Capture the cell that displays the provided text and extract its [X, Y] central coordinate. 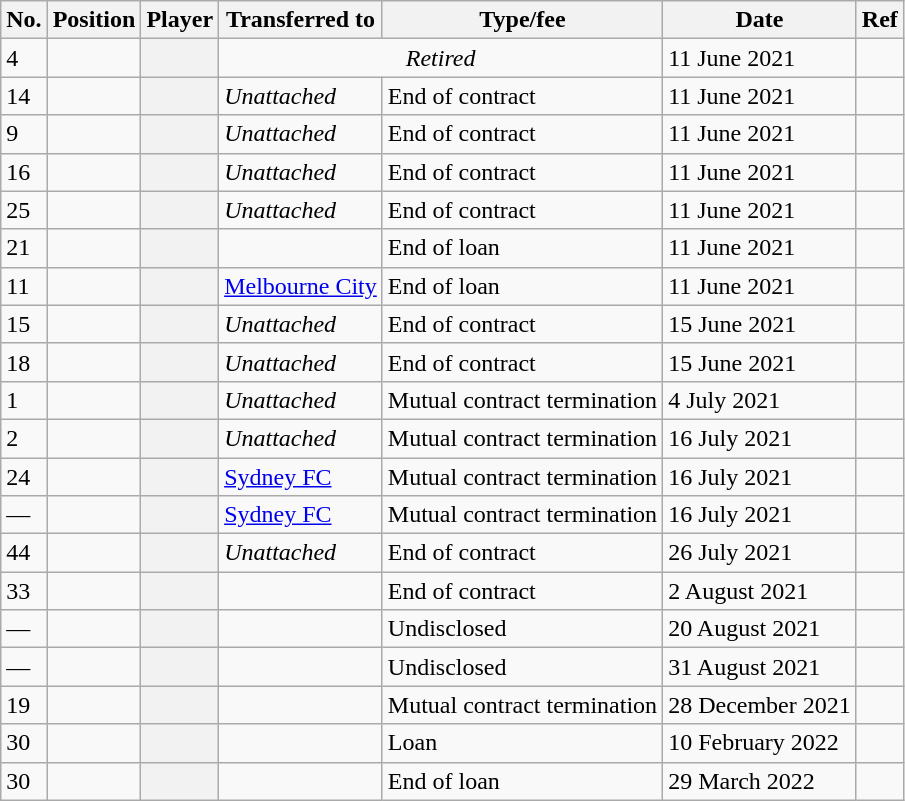
2 [24, 438]
26 July 2021 [760, 553]
Player [180, 20]
19 [24, 705]
Ref [880, 20]
No. [24, 20]
20 August 2021 [760, 629]
Transferred to [301, 20]
14 [24, 96]
4 July 2021 [760, 400]
15 [24, 324]
11 [24, 286]
18 [24, 362]
16 [24, 172]
21 [24, 248]
44 [24, 553]
31 August 2021 [760, 667]
Retired [441, 58]
29 March 2022 [760, 781]
24 [24, 477]
33 [24, 591]
28 December 2021 [760, 705]
Position [94, 20]
Type/fee [522, 20]
9 [24, 134]
4 [24, 58]
1 [24, 400]
2 August 2021 [760, 591]
Melbourne City [301, 286]
10 February 2022 [760, 743]
Loan [522, 743]
25 [24, 210]
Date [760, 20]
